Return [X, Y] of the center of cell containing provided text 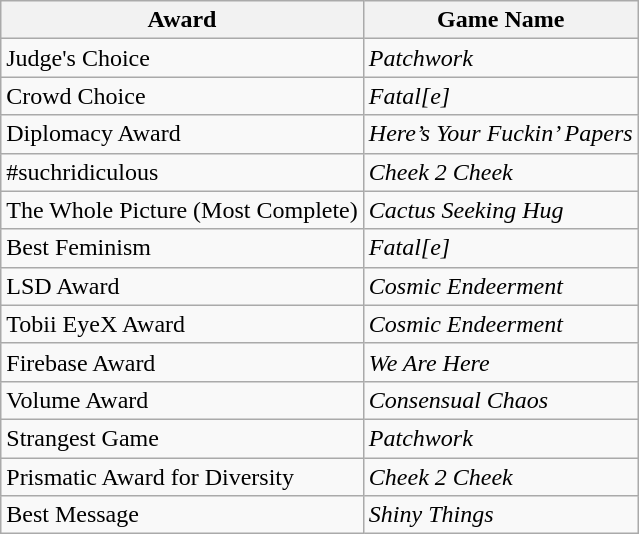
Firebase Award [182, 362]
Volume Award [182, 400]
Strangest Game [182, 438]
Game Name [500, 20]
Award [182, 20]
The Whole Picture (Most Complete) [182, 210]
Crowd Choice [182, 96]
Here’s Your Fuckin’ Papers [500, 134]
Judge's Choice [182, 58]
#suchridiculous [182, 172]
Shiny Things [500, 515]
Cactus Seeking Hug [500, 210]
LSD Award [182, 286]
Best Feminism [182, 248]
Consensual Chaos [500, 400]
Best Message [182, 515]
Diplomacy Award [182, 134]
Prismatic Award for Diversity [182, 477]
Tobii EyeX Award [182, 324]
We Are Here [500, 362]
